Output the (X, Y) coordinate of the center of the cell containing the given text.  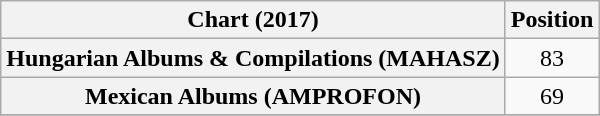
69 (552, 96)
Chart (2017) (253, 20)
83 (552, 58)
Mexican Albums (AMPROFON) (253, 96)
Hungarian Albums & Compilations (MAHASZ) (253, 58)
Position (552, 20)
